Capture the cell that displays the provided text and extract its [X, Y] central coordinate. 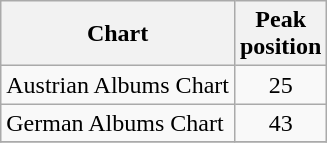
Chart [118, 34]
Peakposition [280, 34]
43 [280, 123]
German Albums Chart [118, 123]
25 [280, 85]
Austrian Albums Chart [118, 85]
